Return (x, y) of the center of cell containing provided text 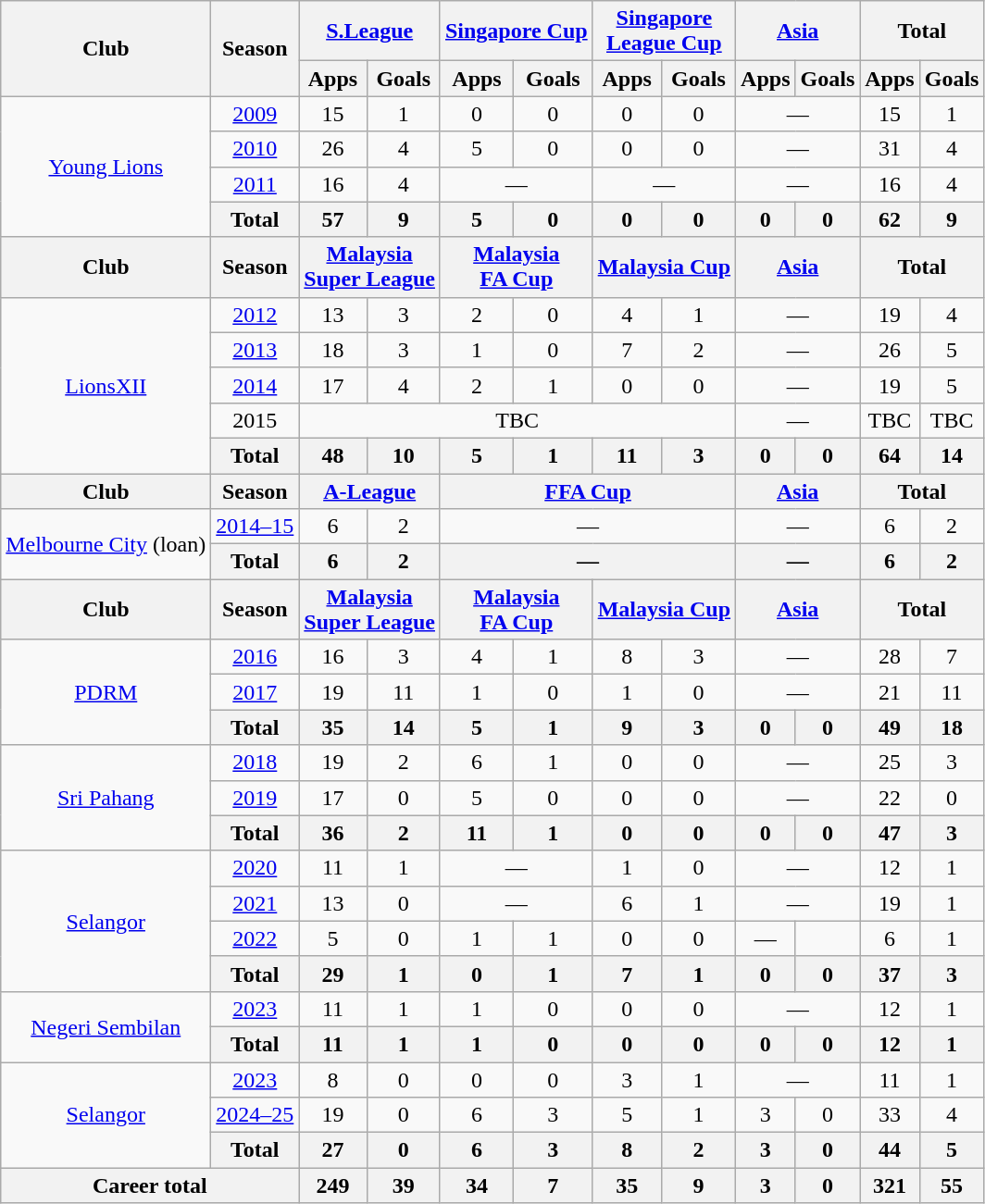
Negeri Sembilan (106, 1026)
62 (890, 219)
Career total (150, 1185)
57 (333, 219)
2012 (256, 315)
Melbourne City (loan) (106, 544)
64 (890, 455)
Sri Pahang (106, 798)
34 (476, 1185)
2017 (256, 692)
2010 (256, 149)
2018 (256, 763)
48 (333, 455)
A-League (370, 491)
21 (890, 692)
29 (333, 974)
49 (890, 727)
Young Lions (106, 167)
2020 (256, 868)
2009 (256, 114)
27 (333, 1150)
LionsXII (106, 385)
2022 (256, 938)
44 (890, 1150)
10 (404, 455)
2021 (256, 903)
2014 (256, 385)
2015 (256, 420)
22 (890, 798)
321 (890, 1185)
36 (333, 833)
25 (890, 763)
S.League (370, 31)
2011 (256, 184)
31 (890, 149)
SingaporeLeague Cup (664, 31)
47 (890, 833)
2016 (256, 657)
33 (890, 1115)
28 (890, 657)
39 (404, 1185)
55 (952, 1185)
2014–15 (256, 527)
2019 (256, 798)
2013 (256, 350)
37 (890, 974)
249 (333, 1185)
PDRM (106, 692)
FFA Cup (587, 491)
Singapore Cup (517, 31)
2024–25 (256, 1115)
